For the text-containing cell, return its midpoint in (x, y) coordinate format. 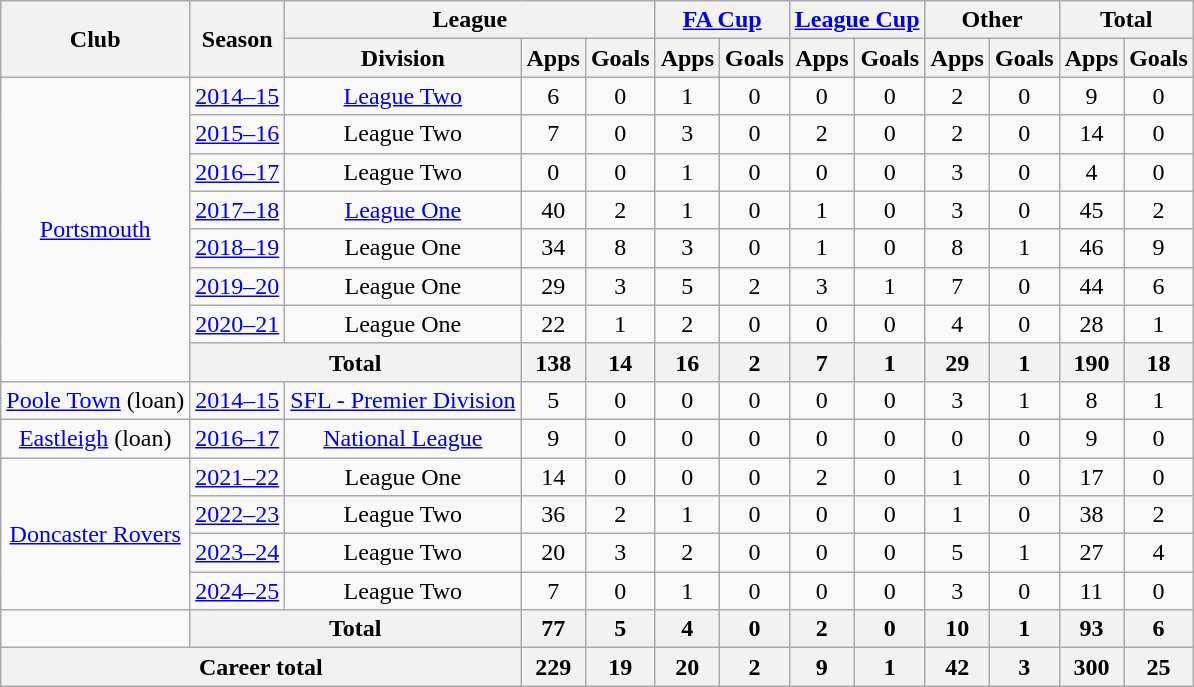
27 (1091, 553)
2022–23 (238, 515)
138 (553, 362)
Club (96, 39)
2021–22 (238, 477)
18 (1159, 362)
2015–16 (238, 134)
25 (1159, 667)
36 (553, 515)
44 (1091, 286)
10 (957, 629)
22 (553, 324)
Other (992, 20)
300 (1091, 667)
Doncaster Rovers (96, 534)
2023–24 (238, 553)
Poole Town (loan) (96, 400)
46 (1091, 248)
League Cup (857, 20)
11 (1091, 591)
League (470, 20)
2017–18 (238, 210)
Season (238, 39)
93 (1091, 629)
2024–25 (238, 591)
28 (1091, 324)
45 (1091, 210)
Portsmouth (96, 229)
2019–20 (238, 286)
FA Cup (722, 20)
42 (957, 667)
17 (1091, 477)
77 (553, 629)
190 (1091, 362)
2020–21 (238, 324)
National League (403, 438)
229 (553, 667)
34 (553, 248)
Career total (261, 667)
Division (403, 58)
19 (620, 667)
38 (1091, 515)
16 (687, 362)
SFL - Premier Division (403, 400)
Eastleigh (loan) (96, 438)
2018–19 (238, 248)
40 (553, 210)
